Return [x, y] of the center of cell containing provided text 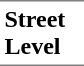
Street Level [42, 33]
